Return the (X, Y) coordinate for the center point of the cell that contains the specified text.  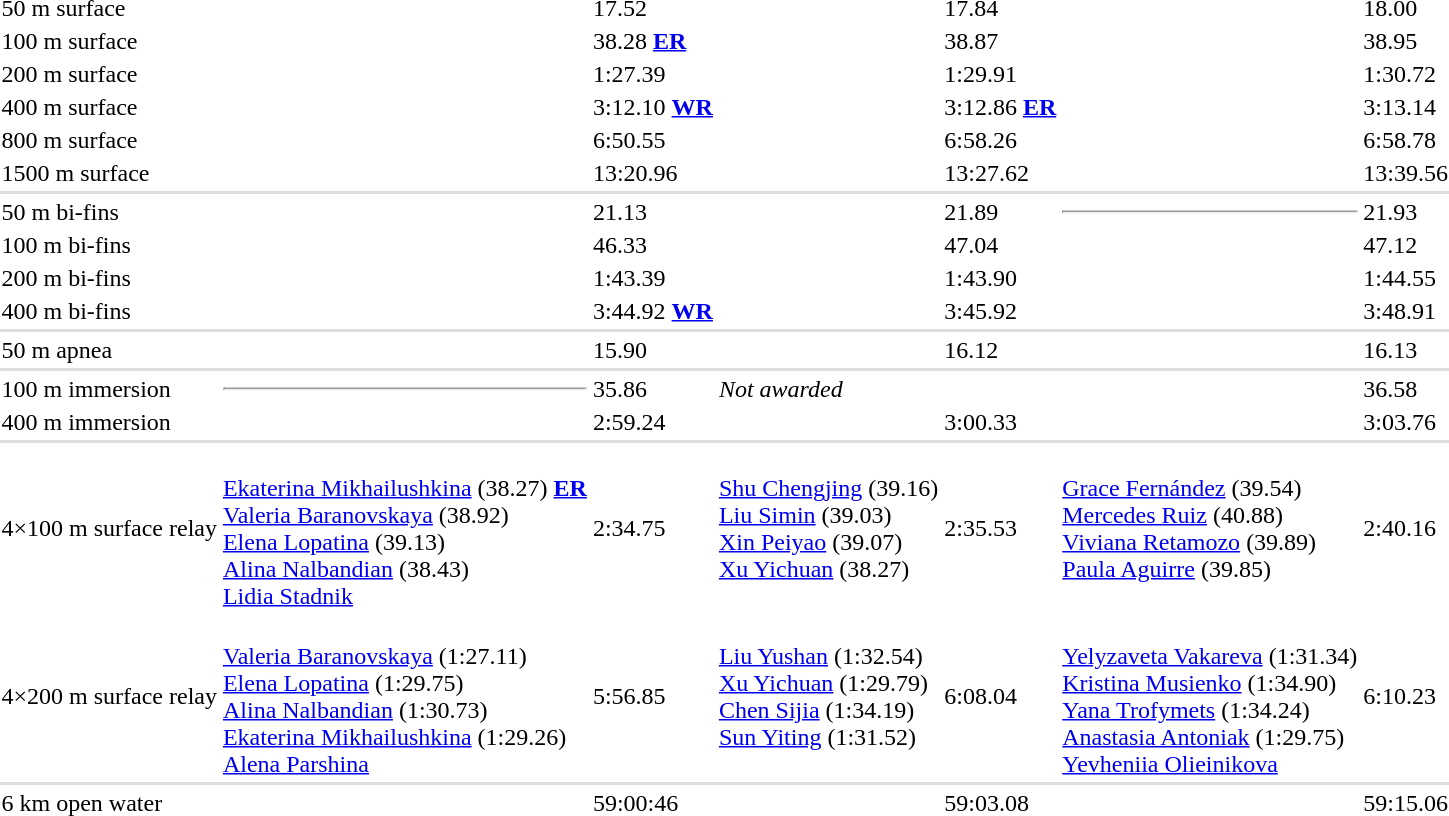
Ekaterina Mikhailushkina (38.27) ERValeria Baranovskaya (38.92)Elena Lopatina (39.13)Alina Nalbandian (38.43)Lidia Stadnik (404, 528)
5:56.85 (652, 696)
38.87 (1000, 41)
400 m bi-fins (109, 311)
3:12.10 WR (652, 107)
50 m apnea (109, 350)
100 m surface (109, 41)
Grace Fernández (39.54)Mercedes Ruiz (40.88)Viviana Retamozo (39.89)Paula Aguirre (39.85) (1210, 528)
6:50.55 (652, 140)
1:27.39 (652, 74)
50 m bi-fins (109, 212)
3:12.86 ER (1000, 107)
46.33 (652, 245)
3:44.92 WR (652, 311)
35.86 (652, 389)
Yelyzaveta Vakareva (1:31.34)Kristina Musienko (1:34.90)Yana Trofymets (1:34.24)Anastasia Antoniak (1:29.75)Yevheniia Olieinikova (1210, 696)
6:58.26 (1000, 140)
200 m bi-fins (109, 278)
200 m surface (109, 74)
1:29.91 (1000, 74)
38.28 ER (652, 41)
100 m bi-fins (109, 245)
21.89 (1000, 212)
100 m immersion (109, 389)
47.04 (1000, 245)
400 m immersion (109, 422)
3:45.92 (1000, 311)
21.13 (652, 212)
2:34.75 (652, 528)
1500 m surface (109, 173)
1:43.39 (652, 278)
2:35.53 (1000, 528)
13:27.62 (1000, 173)
Not awarded (887, 389)
2:59.24 (652, 422)
13:20.96 (652, 173)
800 m surface (109, 140)
4×100 m surface relay (109, 528)
Shu Chengjing (39.16)Liu Simin (39.03)Xin Peiyao (39.07)Xu Yichuan (38.27) (828, 528)
6:08.04 (1000, 696)
3:00.33 (1000, 422)
16.12 (1000, 350)
Liu Yushan (1:32.54)Xu Yichuan (1:29.79)Chen Sijia (1:34.19)Sun Yiting (1:31.52) (828, 696)
4×200 m surface relay (109, 696)
15.90 (652, 350)
1:43.90 (1000, 278)
400 m surface (109, 107)
Valeria Baranovskaya (1:27.11)Elena Lopatina (1:29.75)Alina Nalbandian (1:30.73)Ekaterina Mikhailushkina (1:29.26)Alena Parshina (404, 696)
